Identify which cell holds the provided text, then report its (X, Y) central coordinate. 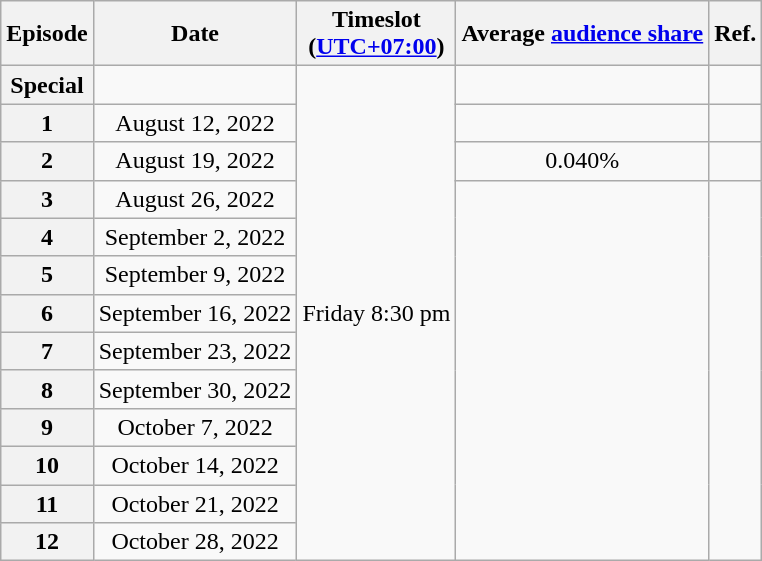
September 9, 2022 (195, 275)
August 19, 2022 (195, 161)
6 (47, 313)
October 7, 2022 (195, 427)
Date (195, 34)
11 (47, 503)
September 16, 2022 (195, 313)
7 (47, 351)
5 (47, 275)
October 28, 2022 (195, 542)
Average audience share (582, 34)
September 2, 2022 (195, 237)
August 26, 2022 (195, 199)
1 (47, 123)
10 (47, 465)
9 (47, 427)
0.040% (582, 161)
Friday 8:30 pm (376, 314)
3 (47, 199)
12 (47, 542)
October 14, 2022 (195, 465)
8 (47, 389)
Timeslot(UTC+07:00) (376, 34)
October 21, 2022 (195, 503)
Special (47, 85)
Episode (47, 34)
4 (47, 237)
September 23, 2022 (195, 351)
August 12, 2022 (195, 123)
2 (47, 161)
Ref. (736, 34)
September 30, 2022 (195, 389)
